Capture the cell that displays the provided text and extract its [X, Y] central coordinate. 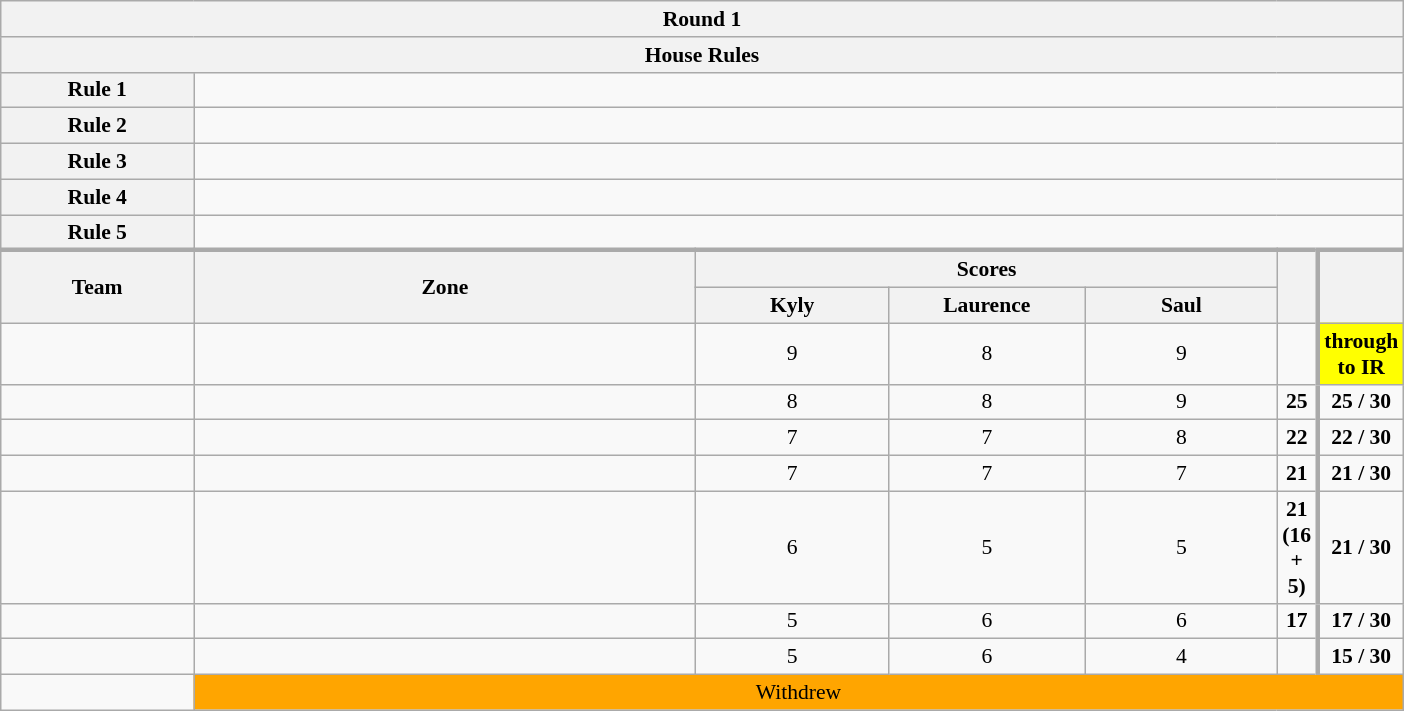
Team [98, 288]
Scores [986, 270]
21 [1297, 474]
25 / 30 [1361, 402]
Zone [445, 288]
Rule 2 [98, 126]
17 [1297, 621]
Rule 4 [98, 197]
through to IR [1361, 354]
Round 1 [702, 19]
Laurence [986, 306]
House Rules [702, 55]
4 [1181, 657]
15 / 30 [1361, 657]
Rule 5 [98, 233]
21 (16 + 5) [1297, 547]
22 / 30 [1361, 438]
25 [1297, 402]
Withdrew [799, 693]
17 / 30 [1361, 621]
Rule 1 [98, 90]
Saul [1181, 306]
Rule 3 [98, 162]
22 [1297, 438]
Kyly [792, 306]
